Capture the cell that displays the provided text and extract its (x, y) central coordinate. 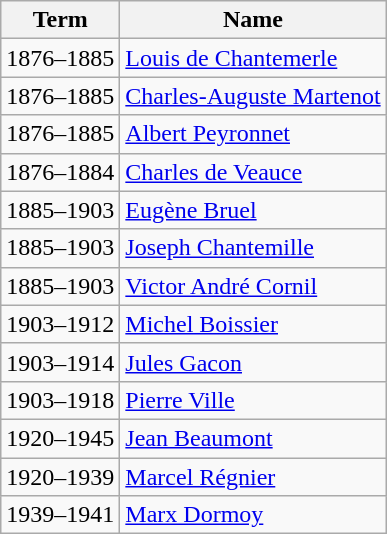
1939–1941 (60, 515)
Charles de Veauce (253, 172)
1903–1914 (60, 362)
1920–1939 (60, 477)
Term (60, 20)
Marx Dormoy (253, 515)
Jean Beaumont (253, 438)
Louis de Chantemerle (253, 58)
Michel Boissier (253, 324)
1903–1918 (60, 400)
1876–1884 (60, 172)
Pierre Ville (253, 400)
Eugène Bruel (253, 210)
Albert Peyronnet (253, 134)
Jules Gacon (253, 362)
1920–1945 (60, 438)
Victor André Cornil (253, 286)
Marcel Régnier (253, 477)
1903–1912 (60, 324)
Charles-Auguste Martenot (253, 96)
Name (253, 20)
Joseph Chantemille (253, 248)
